Return (X, Y) of the center of cell containing provided text 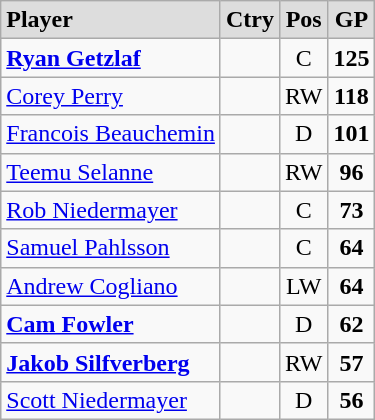
56 (352, 400)
Scott Niedermayer (111, 400)
73 (352, 210)
62 (352, 324)
Cam Fowler (111, 324)
Teemu Selanne (111, 172)
Corey Perry (111, 96)
Pos (303, 20)
LW (303, 286)
Jakob Silfverberg (111, 362)
101 (352, 134)
96 (352, 172)
Ryan Getzlaf (111, 58)
118 (352, 96)
57 (352, 362)
Andrew Cogliano (111, 286)
Rob Niedermayer (111, 210)
125 (352, 58)
GP (352, 20)
Samuel Pahlsson (111, 248)
Player (111, 20)
Ctry (250, 20)
Francois Beauchemin (111, 134)
